For the text-containing cell, return its midpoint in (x, y) coordinate format. 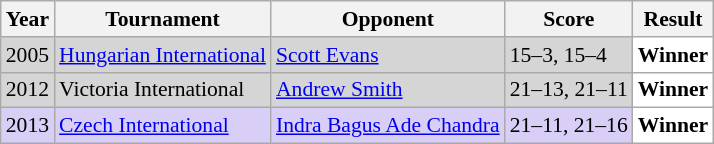
2005 (28, 55)
Opponent (388, 19)
Hungarian International (162, 55)
15–3, 15–4 (569, 55)
21–11, 21–16 (569, 126)
2012 (28, 90)
2013 (28, 126)
Indra Bagus Ade Chandra (388, 126)
Czech International (162, 126)
Year (28, 19)
Score (569, 19)
Victoria International (162, 90)
21–13, 21–11 (569, 90)
Tournament (162, 19)
Scott Evans (388, 55)
Result (674, 19)
Andrew Smith (388, 90)
